From the cell containing the given text, extract its center point as [X, Y] coordinate. 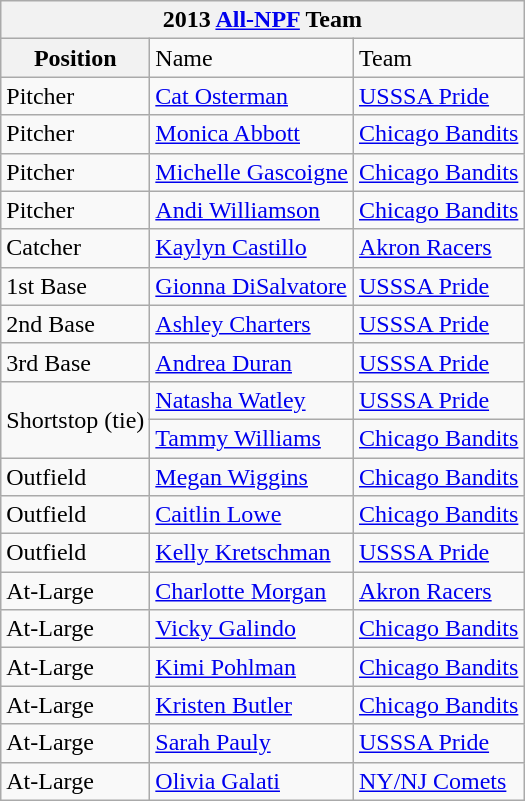
Catcher [76, 248]
Natasha Watley [252, 400]
Charlotte Morgan [252, 591]
Sarah Pauly [252, 743]
Ashley Charters [252, 324]
Name [252, 58]
2013 All-NPF Team [262, 20]
Vicky Galindo [252, 629]
Tammy Williams [252, 438]
Kimi Pohlman [252, 667]
Kaylyn Castillo [252, 248]
Gionna DiSalvatore [252, 286]
NY/NJ Comets [438, 781]
Team [438, 58]
Kelly Kretschman [252, 553]
Position [76, 58]
Shortstop (tie) [76, 419]
Kristen Butler [252, 705]
Megan Wiggins [252, 477]
3rd Base [76, 362]
Michelle Gascoigne [252, 172]
Caitlin Lowe [252, 515]
Andi Williamson [252, 210]
Olivia Galati [252, 781]
Andrea Duran [252, 362]
Cat Osterman [252, 96]
2nd Base [76, 324]
1st Base [76, 286]
Monica Abbott [252, 134]
